Search for the cell housing the specified text and yield its [x, y] center coordinate. 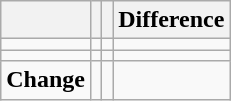
Change [46, 80]
Difference [172, 20]
